Determine the [X, Y] coordinate at the center of the cell enclosing the given text.  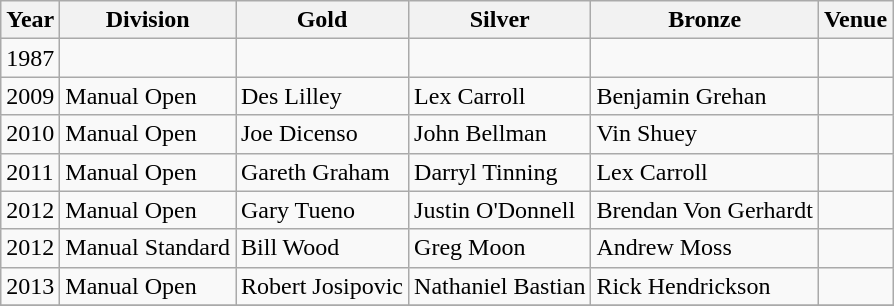
Benjamin Grehan [704, 96]
2009 [30, 96]
Robert Josipovic [322, 286]
1987 [30, 58]
Rick Hendrickson [704, 286]
Bronze [704, 20]
Division [148, 20]
Greg Moon [500, 248]
John Bellman [500, 134]
Des Lilley [322, 96]
Silver [500, 20]
Bill Wood [322, 248]
Year [30, 20]
2010 [30, 134]
2011 [30, 172]
Gary Tueno [322, 210]
Venue [855, 20]
Justin O'Donnell [500, 210]
Nathaniel Bastian [500, 286]
Gareth Graham [322, 172]
2013 [30, 286]
Gold [322, 20]
Darryl Tinning [500, 172]
Joe Dicenso [322, 134]
Vin Shuey [704, 134]
Andrew Moss [704, 248]
Manual Standard [148, 248]
Brendan Von Gerhardt [704, 210]
